Find where the given text appears and provide that cell's center as [x, y] coordinate. 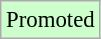
Promoted [50, 20]
